From the cell containing the given text, extract its center point as [X, Y] coordinate. 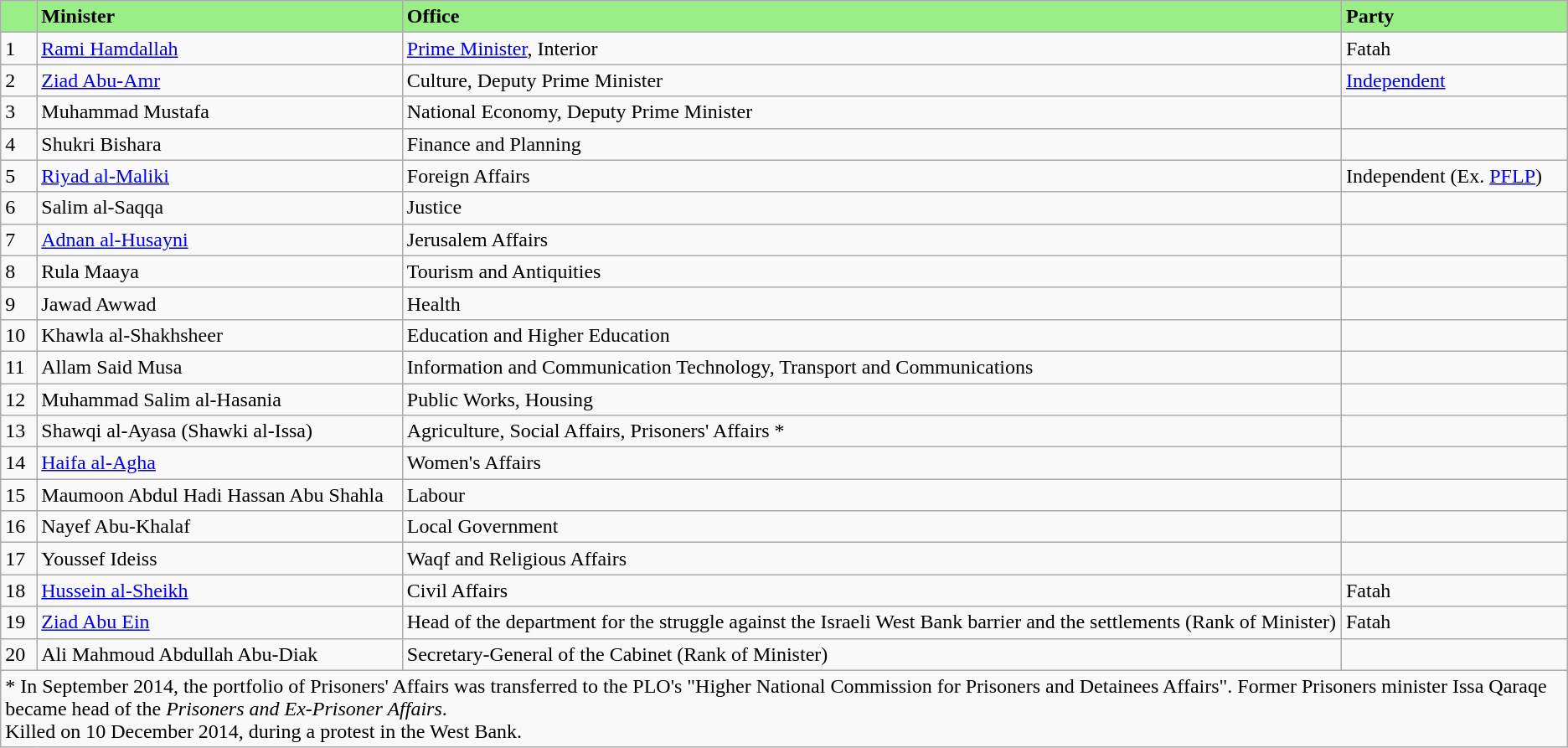
Allam Said Musa [219, 367]
Secretary-General of the Cabinet (Rank of Minister) [871, 654]
Minister [219, 17]
10 [18, 335]
18 [18, 591]
3 [18, 112]
Nayef Abu-Khalaf [219, 527]
Local Government [871, 527]
Adnan al-Husayni [219, 240]
7 [18, 240]
National Economy, Deputy Prime Minister [871, 112]
Salim al-Saqqa [219, 208]
14 [18, 463]
Prime Minister, Interior [871, 49]
Rami Hamdallah [219, 49]
Public Works, Housing [871, 400]
Ziad Abu-Amr [219, 80]
Civil Affairs [871, 591]
Head of the department for the struggle against the Israeli West Bank barrier and the settlements (Rank of Minister) [871, 622]
Independent (Ex. PFLP) [1454, 176]
Independent [1454, 80]
Ziad Abu Ein [219, 622]
11 [18, 367]
Muhammad Mustafa [219, 112]
Haifa al-Agha [219, 463]
Agriculture, Social Affairs, Prisoners' Affairs * [871, 431]
Health [871, 303]
Riyad al-Maliki [219, 176]
Youssef Ideiss [219, 559]
19 [18, 622]
Jawad Awwad [219, 303]
Culture, Deputy Prime Minister [871, 80]
Women's Affairs [871, 463]
Tourism and Antiquities [871, 271]
9 [18, 303]
17 [18, 559]
Hussein al-Sheikh [219, 591]
5 [18, 176]
Information and Communication Technology, Transport and Communications [871, 367]
4 [18, 144]
13 [18, 431]
Jerusalem Affairs [871, 240]
Education and Higher Education [871, 335]
Party [1454, 17]
Rula Maaya [219, 271]
8 [18, 271]
Ali Mahmoud Abdullah Abu-Diak [219, 654]
16 [18, 527]
6 [18, 208]
Shukri Bishara [219, 144]
Shawqi al-Ayasa (Shawki al-Issa) [219, 431]
15 [18, 495]
Waqf and Religious Affairs [871, 559]
Muhammad Salim al-Hasania [219, 400]
Finance and Planning [871, 144]
20 [18, 654]
Labour [871, 495]
1 [18, 49]
Justice [871, 208]
Maumoon Abdul Hadi Hassan Abu Shahla [219, 495]
Khawla al-Shakhsheer [219, 335]
2 [18, 80]
12 [18, 400]
Office [871, 17]
Foreign Affairs [871, 176]
